Search for the cell housing the specified text and yield its (X, Y) center coordinate. 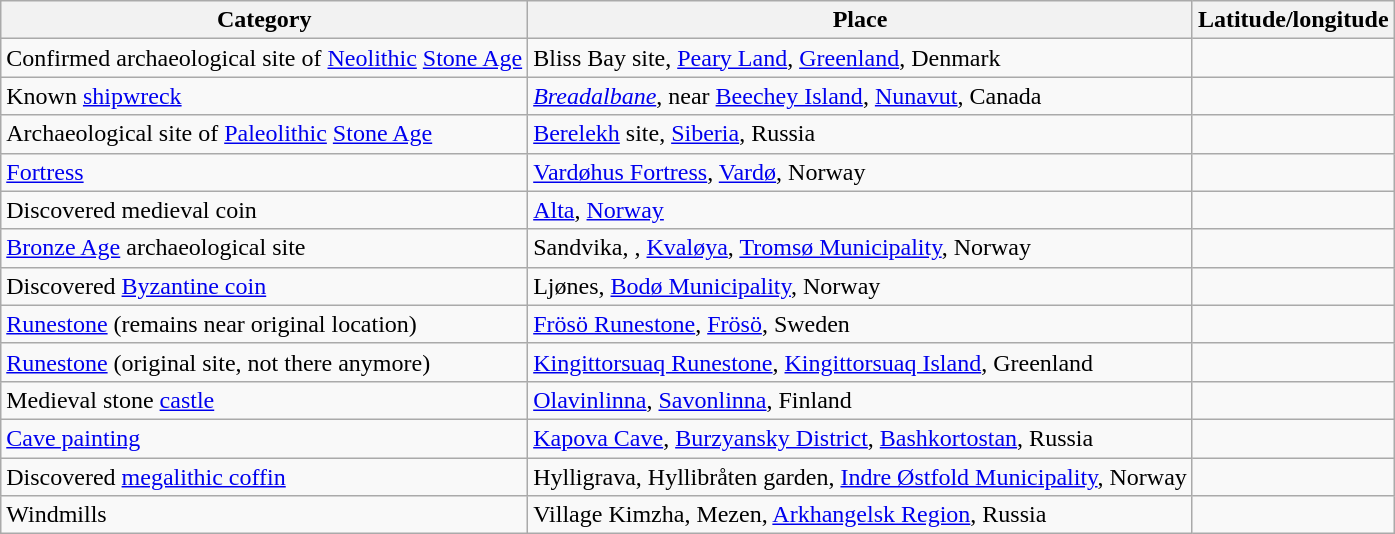
Alta, Norway (860, 210)
Discovered medieval coin (264, 210)
Berelekh site, Siberia, Russia (860, 134)
Sandvika, , Kvaløya, Tromsø Municipality, Norway (860, 248)
Known shipwreck (264, 96)
Village Kimzha, Mezen, Arkhangelsk Region, Russia (860, 515)
Category (264, 20)
Cave painting (264, 438)
Discovered Byzantine coin (264, 286)
Olavinlinna, Savonlinna, Finland (860, 400)
Bronze Age archaeological site (264, 248)
Confirmed archaeological site of Neolithic Stone Age (264, 58)
Runestone (remains near original location) (264, 324)
Latitude/longitude (1293, 20)
Bliss Bay site, Peary Land, Greenland, Denmark (860, 58)
Medieval stone castle (264, 400)
Breadalbane, near Beechey Island, Nunavut, Canada (860, 96)
Place (860, 20)
Runestone (original site, not there anymore) (264, 362)
Kapova Cave, Burzyansky District, Bashkortostan, Russia (860, 438)
Fortress (264, 172)
Kingittorsuaq Runestone, Kingittorsuaq Island, Greenland (860, 362)
Discovered megalithic coffin (264, 477)
Vardøhus Fortress, Vardø, Norway (860, 172)
Hylligrava, Hyllibråten garden, Indre Østfold Municipality, Norway (860, 477)
Frösö Runestone, Frösö, Sweden (860, 324)
Archaeological site of Paleolithic Stone Age (264, 134)
Windmills (264, 515)
Ljønes, Bodø Municipality, Norway (860, 286)
